Determine the [X, Y] coordinate at the center of the cell enclosing the given text.  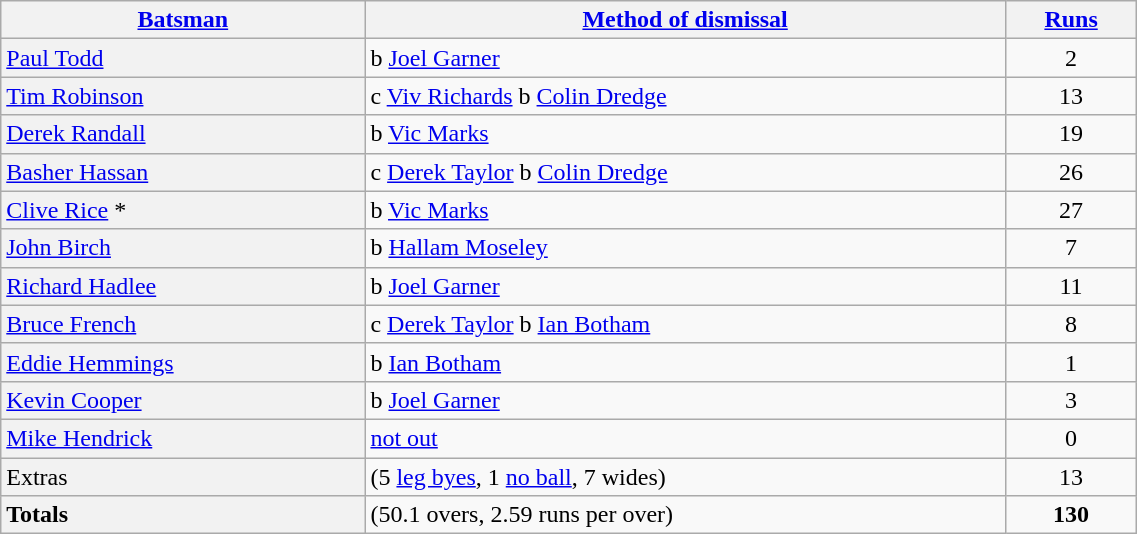
c Derek Taylor b Colin Dredge [685, 172]
Paul Todd [183, 58]
19 [1071, 134]
1 [1071, 362]
Clive Rice * [183, 210]
7 [1071, 248]
Method of dismissal [685, 20]
b Ian Botham [685, 362]
Derek Randall [183, 134]
(5 leg byes, 1 no ball, 7 wides) [685, 477]
Eddie Hemmings [183, 362]
Mike Hendrick [183, 438]
27 [1071, 210]
c Viv Richards b Colin Dredge [685, 96]
(50.1 overs, 2.59 runs per over) [685, 515]
John Birch [183, 248]
Richard Hadlee [183, 286]
3 [1071, 400]
Tim Robinson [183, 96]
b Hallam Moseley [685, 248]
26 [1071, 172]
Basher Hassan [183, 172]
Totals [183, 515]
not out [685, 438]
Extras [183, 477]
8 [1071, 324]
Kevin Cooper [183, 400]
0 [1071, 438]
Batsman [183, 20]
Runs [1071, 20]
Bruce French [183, 324]
c Derek Taylor b Ian Botham [685, 324]
2 [1071, 58]
11 [1071, 286]
130 [1071, 515]
